Detect which cell encompasses the target text, then output its (x, y) center coordinate. 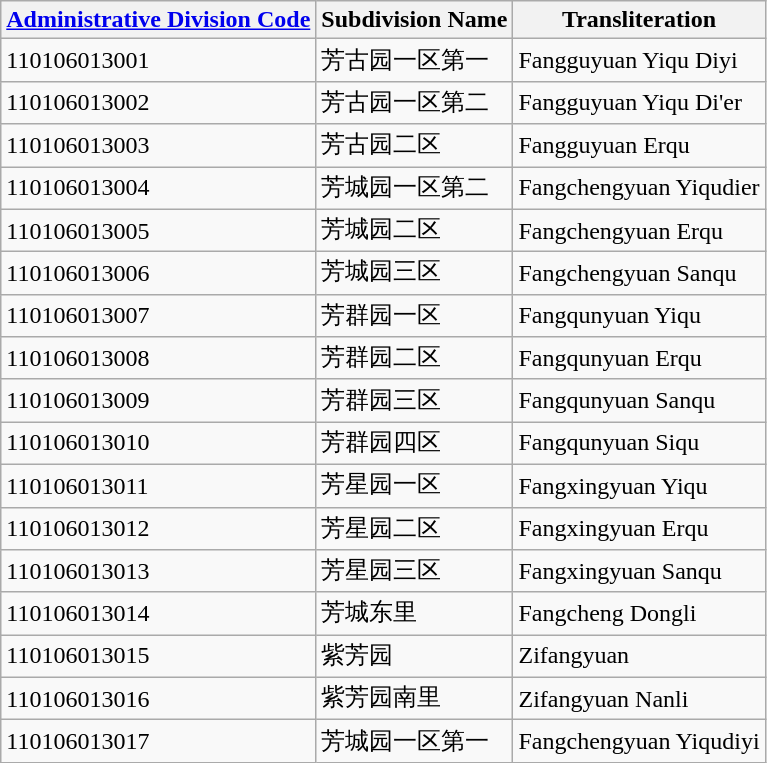
芳城园三区 (414, 274)
芳城园一区第二 (414, 188)
110106013008 (158, 358)
110106013012 (158, 528)
芳群园四区 (414, 444)
Fangqunyuan Erqu (639, 358)
Fangguyuan Yiqu Di'er (639, 102)
Fangqunyuan Yiqu (639, 316)
Fangxingyuan Erqu (639, 528)
芳星园一区 (414, 486)
Transliteration (639, 20)
Subdivision Name (414, 20)
芳城东里 (414, 614)
紫芳园南里 (414, 698)
Fangxingyuan Yiqu (639, 486)
芳城园一区第一 (414, 742)
Fangguyuan Yiqu Diyi (639, 60)
110106013006 (158, 274)
Fangcheng Dongli (639, 614)
芳群园一区 (414, 316)
110106013013 (158, 572)
芳古园一区第一 (414, 60)
芳星园三区 (414, 572)
Administrative Division Code (158, 20)
110106013011 (158, 486)
芳古园一区第二 (414, 102)
Fangchengyuan Sanqu (639, 274)
110106013009 (158, 400)
芳星园二区 (414, 528)
110106013017 (158, 742)
Fangqunyuan Sanqu (639, 400)
Fangqunyuan Siqu (639, 444)
110106013005 (158, 230)
110106013007 (158, 316)
Zifangyuan Nanli (639, 698)
110106013001 (158, 60)
芳群园二区 (414, 358)
Fangchengyuan Yiqudiyi (639, 742)
芳城园二区 (414, 230)
Zifangyuan (639, 656)
110106013016 (158, 698)
Fangchengyuan Erqu (639, 230)
110106013014 (158, 614)
110106013002 (158, 102)
110106013003 (158, 146)
Fangxingyuan Sanqu (639, 572)
110106013004 (158, 188)
110106013010 (158, 444)
芳群园三区 (414, 400)
紫芳园 (414, 656)
110106013015 (158, 656)
芳古园二区 (414, 146)
Fangguyuan Erqu (639, 146)
Fangchengyuan Yiqudier (639, 188)
